Determine the (x, y) coordinate at the center of the cell enclosing the given text.  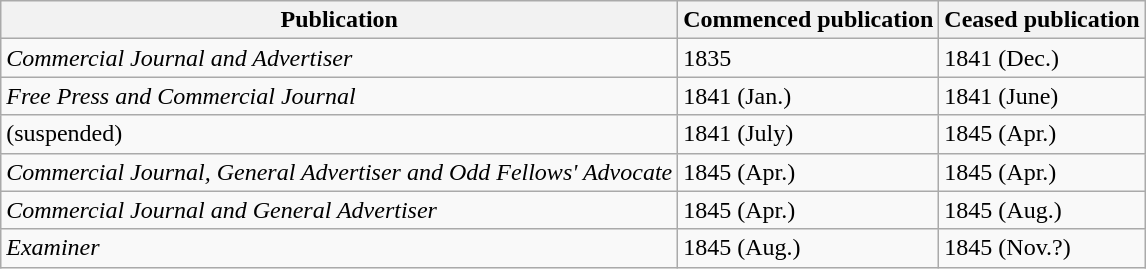
1841 (July) (808, 134)
(suspended) (340, 134)
1841 (Jan.) (808, 96)
Commercial Journal and Advertiser (340, 58)
1835 (808, 58)
1841 (June) (1042, 96)
1845 (Nov.?) (1042, 248)
Commercial Journal and General Advertiser (340, 210)
1841 (Dec.) (1042, 58)
Commenced publication (808, 20)
Publication (340, 20)
Commercial Journal, General Advertiser and Odd Fellows' Advocate (340, 172)
Ceased publication (1042, 20)
Examiner (340, 248)
Free Press and Commercial Journal (340, 96)
